Output the [x, y] coordinate of the center of the cell containing the given text.  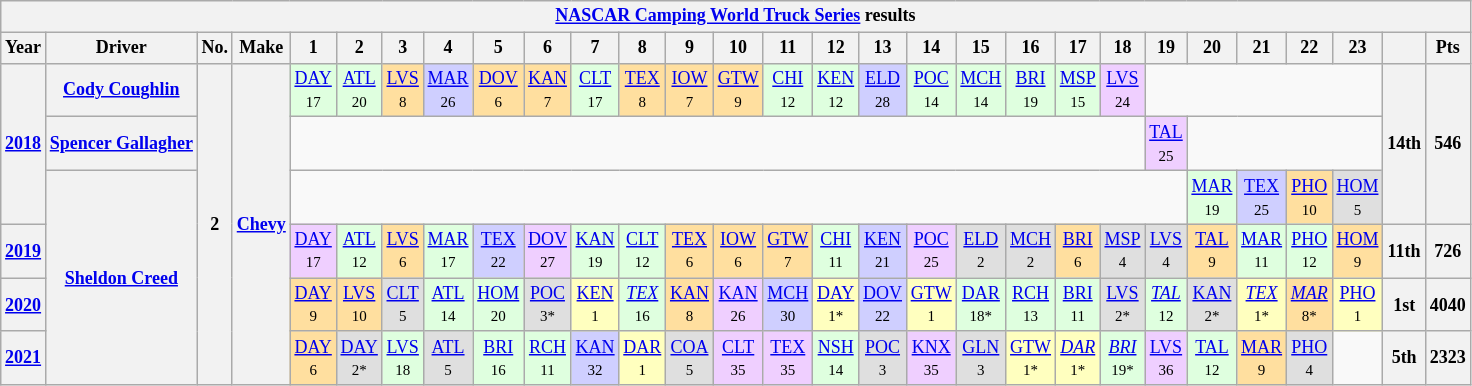
MSP4 [1122, 251]
IOW7 [690, 90]
8 [642, 48]
HOM9 [1358, 251]
16 [1031, 48]
2018 [24, 144]
DAY1* [836, 305]
ATL5 [448, 358]
2019 [24, 251]
BRI19 [1031, 90]
CLT5 [402, 305]
LVS6 [402, 251]
ATL20 [359, 90]
HOM20 [498, 305]
TAL25 [1166, 144]
MAR17 [448, 251]
MCH2 [1031, 251]
COA5 [690, 358]
23 [1358, 48]
MSP15 [1078, 90]
DAR1 [642, 358]
14 [931, 48]
ATL14 [448, 305]
BRI11 [1078, 305]
15 [981, 48]
TEX22 [498, 251]
DAY9 [313, 305]
5th [1404, 358]
TEX16 [642, 305]
6 [548, 48]
Spencer Gallagher [121, 144]
KAN2* [1212, 305]
No. [214, 48]
18 [1122, 48]
LVS36 [1166, 358]
ELD2 [981, 251]
NSH14 [836, 358]
KEN12 [836, 90]
Make [261, 48]
LVS4 [1166, 251]
IOW6 [738, 251]
13 [883, 48]
11th [1404, 251]
PHO12 [1309, 251]
546 [1448, 144]
KAN26 [738, 305]
GTW1* [1031, 358]
2323 [1448, 358]
DAY6 [313, 358]
LVS8 [402, 90]
POC25 [931, 251]
726 [1448, 251]
CHI12 [788, 90]
KAN7 [548, 90]
LVS2* [1122, 305]
TAL9 [1212, 251]
CHI11 [836, 251]
21 [1262, 48]
TEX6 [690, 251]
LVS24 [1122, 90]
Pts [1448, 48]
KAN32 [595, 358]
DAR18* [981, 305]
LVS18 [402, 358]
DAY2* [359, 358]
CLT17 [595, 90]
POC3* [548, 305]
CLT35 [738, 358]
DOV22 [883, 305]
BRI19* [1122, 358]
Driver [121, 48]
Sheldon Creed [121, 278]
4 [448, 48]
POC3 [883, 358]
GTW1 [931, 305]
DAR1* [1078, 358]
GLN3 [981, 358]
10 [738, 48]
KAN19 [595, 251]
4040 [1448, 305]
2021 [24, 358]
20 [1212, 48]
NASCAR Camping World Truck Series results [736, 16]
TEX25 [1262, 197]
Chevy [261, 224]
LVS10 [359, 305]
KAN8 [690, 305]
RCH11 [548, 358]
17 [1078, 48]
ELD28 [883, 90]
1 [313, 48]
PHO4 [1309, 358]
19 [1166, 48]
1st [1404, 305]
MAR11 [1262, 251]
RCH13 [1031, 305]
5 [498, 48]
9 [690, 48]
Year [24, 48]
TEX35 [788, 358]
MCH14 [981, 90]
DOV27 [548, 251]
22 [1309, 48]
KEN1 [595, 305]
12 [836, 48]
TEX8 [642, 90]
PHO10 [1309, 197]
2020 [24, 305]
MAR19 [1212, 197]
Cody Coughlin [121, 90]
BRI16 [498, 358]
POC14 [931, 90]
CLT12 [642, 251]
PHO1 [1358, 305]
HOM5 [1358, 197]
KEN21 [883, 251]
TEX1* [1262, 305]
KNX35 [931, 358]
ATL12 [359, 251]
GTW7 [788, 251]
DOV6 [498, 90]
14th [1404, 144]
GTW9 [738, 90]
MAR9 [1262, 358]
MAR8* [1309, 305]
BRI6 [1078, 251]
7 [595, 48]
11 [788, 48]
3 [402, 48]
MAR26 [448, 90]
MCH30 [788, 305]
